Locate the cell with the specified text and output its [X, Y] center coordinate. 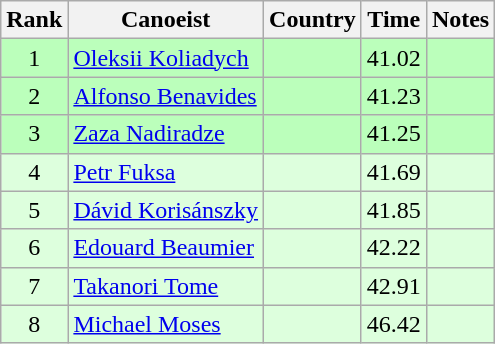
Michael Moses [166, 324]
42.22 [394, 248]
Alfonso Benavides [166, 96]
41.23 [394, 96]
2 [34, 96]
1 [34, 58]
Zaza Nadiradze [166, 134]
5 [34, 210]
3 [34, 134]
8 [34, 324]
46.42 [394, 324]
Takanori Tome [166, 286]
41.85 [394, 210]
Edouard Beaumier [166, 248]
Time [394, 20]
Oleksii Koliadych [166, 58]
Notes [460, 20]
42.91 [394, 286]
Country [313, 20]
Petr Fuksa [166, 172]
4 [34, 172]
41.02 [394, 58]
41.25 [394, 134]
7 [34, 286]
Rank [34, 20]
Canoeist [166, 20]
Dávid Korisánszky [166, 210]
6 [34, 248]
41.69 [394, 172]
